For the text-containing cell, return its midpoint in [x, y] coordinate format. 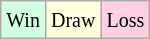
Draw [72, 20]
Loss [126, 20]
Win [24, 20]
